Detect which cell encompasses the target text, then output its [X, Y] center coordinate. 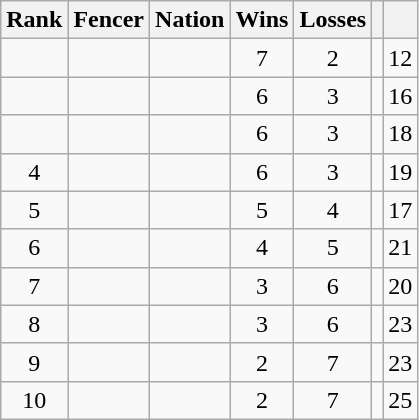
Losses [333, 20]
19 [400, 172]
25 [400, 400]
9 [34, 362]
10 [34, 400]
Fencer [109, 20]
17 [400, 210]
Wins [262, 20]
16 [400, 96]
Nation [190, 20]
Rank [34, 20]
18 [400, 134]
20 [400, 286]
12 [400, 58]
8 [34, 324]
21 [400, 248]
